Identify which cell holds the provided text, then report its (x, y) central coordinate. 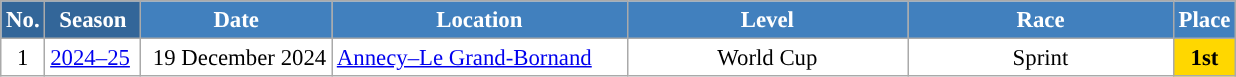
Level (768, 20)
1st (1204, 58)
1 (23, 58)
Date (236, 20)
Location (480, 20)
Sprint (1041, 58)
Race (1041, 20)
Season (93, 20)
19 December 2024 (236, 58)
Annecy–Le Grand-Bornand (480, 58)
2024–25 (93, 58)
No. (23, 20)
Place (1204, 20)
World Cup (768, 58)
